Return the (X, Y) coordinate for the center point of the cell that contains the specified text.  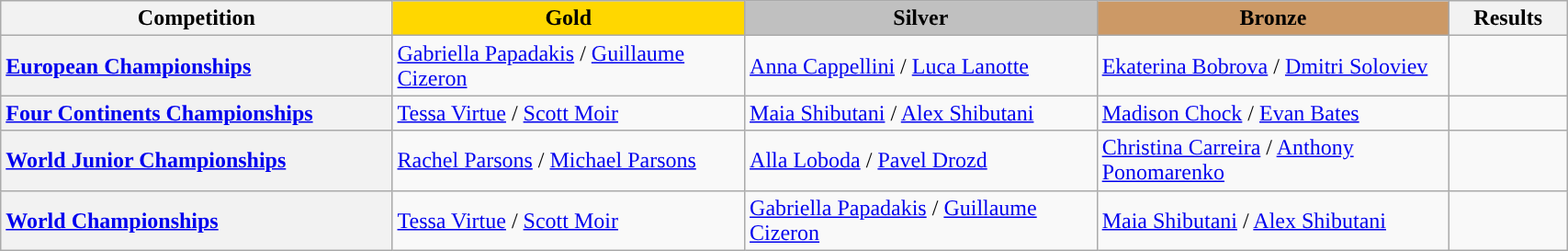
Madison Chock / Evan Bates (1273, 113)
Gold (569, 18)
World Junior Championships (197, 160)
Ekaterina Bobrova / Dmitri Soloviev (1273, 66)
Results (1508, 18)
Alla Loboda / Pavel Drozd (921, 160)
Four Continents Championships (197, 113)
European Championships (197, 66)
Rachel Parsons / Michael Parsons (569, 160)
World Championships (197, 221)
Competition (197, 18)
Silver (921, 18)
Bronze (1273, 18)
Anna Cappellini / Luca Lanotte (921, 66)
Christina Carreira / Anthony Ponomarenko (1273, 160)
